Return the [x, y] coordinate for the center point of the cell that contains the specified text.  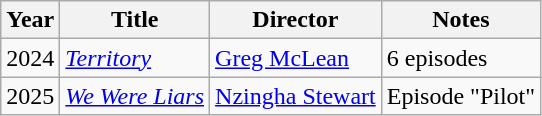
2025 [30, 96]
We Were Liars [135, 96]
Greg McLean [296, 58]
Episode "Pilot" [460, 96]
6 episodes [460, 58]
Territory [135, 58]
Title [135, 20]
Director [296, 20]
Nzingha Stewart [296, 96]
Year [30, 20]
2024 [30, 58]
Notes [460, 20]
